Locate the cell with the specified text and output its (X, Y) center coordinate. 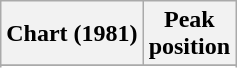
Chart (1981) (72, 34)
Peakposition (189, 34)
